Output the (x, y) coordinate of the center of the cell containing the given text.  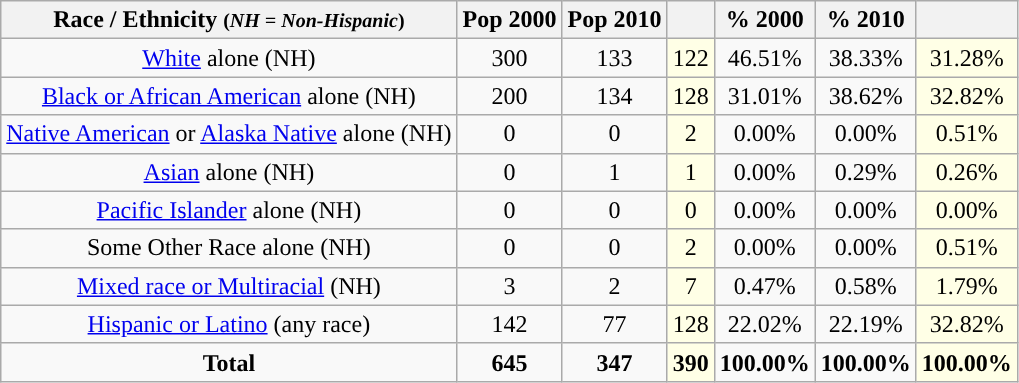
77 (614, 324)
Black or African American alone (NH) (229, 96)
31.28% (966, 58)
% 2010 (866, 20)
White alone (NH) (229, 58)
347 (614, 362)
0.29% (866, 172)
38.62% (866, 96)
122 (690, 58)
0.58% (866, 286)
300 (510, 58)
134 (614, 96)
Pop 2010 (614, 20)
Total (229, 362)
22.19% (866, 324)
% 2000 (764, 20)
1.79% (966, 286)
Mixed race or Multiracial (NH) (229, 286)
46.51% (764, 58)
390 (690, 362)
22.02% (764, 324)
0.47% (764, 286)
0.26% (966, 172)
200 (510, 96)
7 (690, 286)
133 (614, 58)
645 (510, 362)
3 (510, 286)
Pop 2000 (510, 20)
Asian alone (NH) (229, 172)
Some Other Race alone (NH) (229, 248)
Hispanic or Latino (any race) (229, 324)
Race / Ethnicity (NH = Non-Hispanic) (229, 20)
Pacific Islander alone (NH) (229, 210)
Native American or Alaska Native alone (NH) (229, 134)
31.01% (764, 96)
38.33% (866, 58)
142 (510, 324)
